Identify which cell holds the provided text, then report its (X, Y) central coordinate. 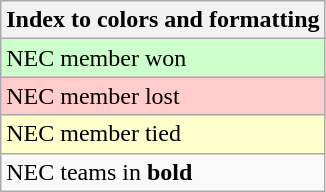
Index to colors and formatting (163, 20)
NEC member tied (163, 134)
NEC member lost (163, 96)
NEC teams in bold (163, 172)
NEC member won (163, 58)
